Return [x, y] of the center of cell containing provided text 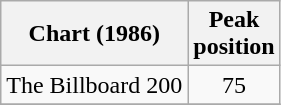
The Billboard 200 [94, 85]
75 [234, 85]
Peakposition [234, 34]
Chart (1986) [94, 34]
